Scan for the cell matching the given text and deliver its (x, y) coordinate at center. 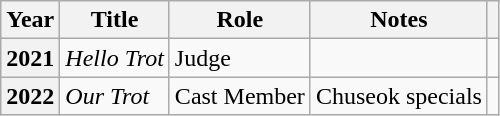
Cast Member (240, 96)
Our Trot (115, 96)
Hello Trot (115, 58)
Chuseok specials (398, 96)
2021 (30, 58)
Year (30, 20)
Judge (240, 58)
2022 (30, 96)
Notes (398, 20)
Title (115, 20)
Role (240, 20)
